Scan for the cell matching the given text and deliver its [x, y] coordinate at center. 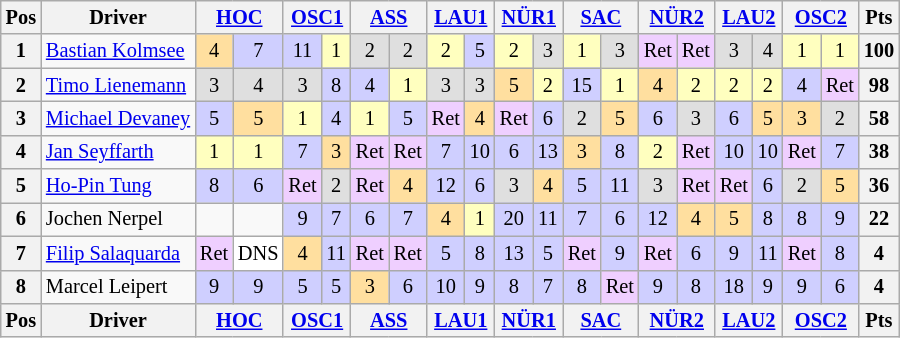
18 [734, 287]
Marcel Leipert [118, 287]
Bastian Kolmsee [118, 51]
Timo Lienemann [118, 85]
15 [582, 85]
100 [879, 51]
Jochen Nerpel [118, 219]
DNS [258, 253]
38 [879, 152]
Ho-Pin Tung [118, 186]
58 [879, 118]
98 [879, 85]
20 [514, 219]
Michael Devaney [118, 118]
36 [879, 186]
22 [879, 219]
Jan Seyffarth [118, 152]
Filip Salaquarda [118, 253]
